For the text-containing cell, return its midpoint in [x, y] coordinate format. 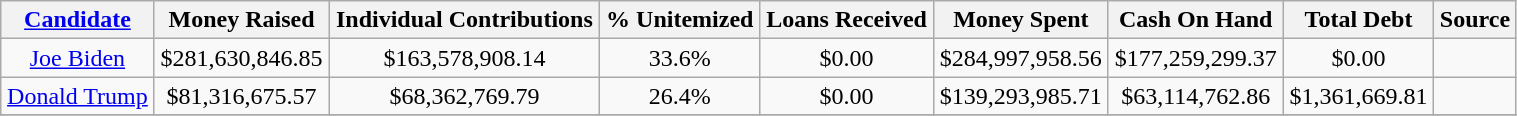
$68,362,769.79 [464, 96]
Joe Biden [78, 58]
$1,361,669.81 [1358, 96]
33.6% [680, 58]
$281,630,846.85 [242, 58]
Money Spent [1020, 20]
$81,316,675.57 [242, 96]
Money Raised [242, 20]
Candidate [78, 20]
26.4% [680, 96]
$63,114,762.86 [1196, 96]
Cash On Hand [1196, 20]
Loans Received [847, 20]
Individual Contributions [464, 20]
$284,997,958.56 [1020, 58]
$177,259,299.37 [1196, 58]
% Unitemized [680, 20]
Donald Trump [78, 96]
Total Debt [1358, 20]
$139,293,985.71 [1020, 96]
$163,578,908.14 [464, 58]
Source [1475, 20]
